Provide the [x, y] coordinate of the cell's center where the given text is located.  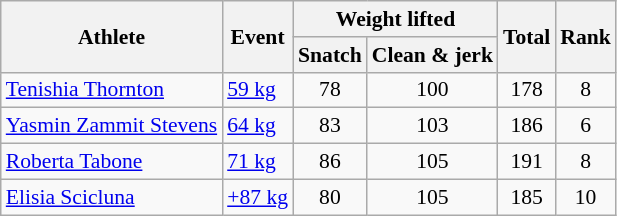
10 [586, 197]
Elisia Scicluna [112, 197]
Roberta Tabone [112, 162]
59 kg [258, 90]
83 [330, 126]
186 [526, 126]
191 [526, 162]
Snatch [330, 55]
Tenishia Thornton [112, 90]
Rank [586, 36]
185 [526, 197]
178 [526, 90]
Total [526, 36]
64 kg [258, 126]
78 [330, 90]
103 [432, 126]
Yasmin Zammit Stevens [112, 126]
Clean & jerk [432, 55]
Weight lifted [396, 19]
6 [586, 126]
86 [330, 162]
71 kg [258, 162]
Event [258, 36]
Athlete [112, 36]
+87 kg [258, 197]
100 [432, 90]
80 [330, 197]
